For the text-containing cell, return its midpoint in (X, Y) coordinate format. 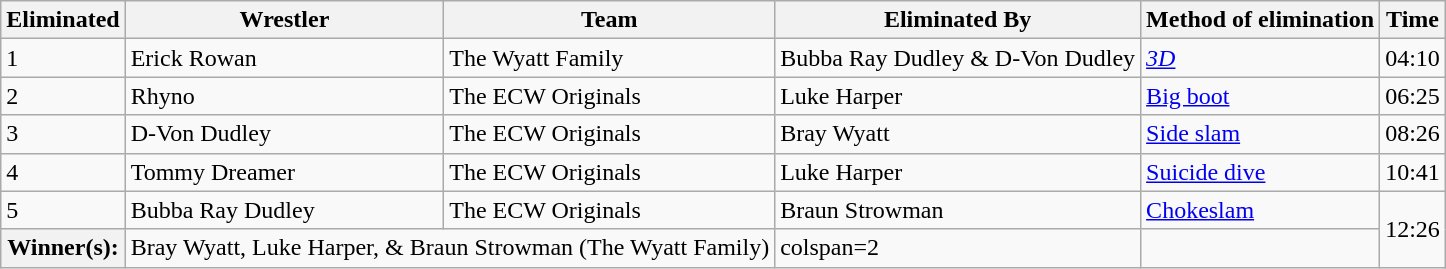
The Wyatt Family (610, 58)
Tommy Dreamer (284, 172)
Winner(s): (63, 248)
4 (63, 172)
Bubba Ray Dudley & D-Von Dudley (958, 58)
08:26 (1413, 134)
Time (1413, 20)
Rhyno (284, 96)
04:10 (1413, 58)
Bray Wyatt (958, 134)
Bubba Ray Dudley (284, 210)
10:41 (1413, 172)
D-Von Dudley (284, 134)
Method of elimination (1260, 20)
Team (610, 20)
3 (63, 134)
3D (1260, 58)
2 (63, 96)
Suicide dive (1260, 172)
colspan=2 (958, 248)
Bray Wyatt, Luke Harper, & Braun Strowman (The Wyatt Family) (450, 248)
06:25 (1413, 96)
5 (63, 210)
Eliminated (63, 20)
12:26 (1413, 229)
Side slam (1260, 134)
Erick Rowan (284, 58)
Big boot (1260, 96)
Wrestler (284, 20)
Chokeslam (1260, 210)
Braun Strowman (958, 210)
Eliminated By (958, 20)
1 (63, 58)
